Return (x, y) of the center of cell containing provided text 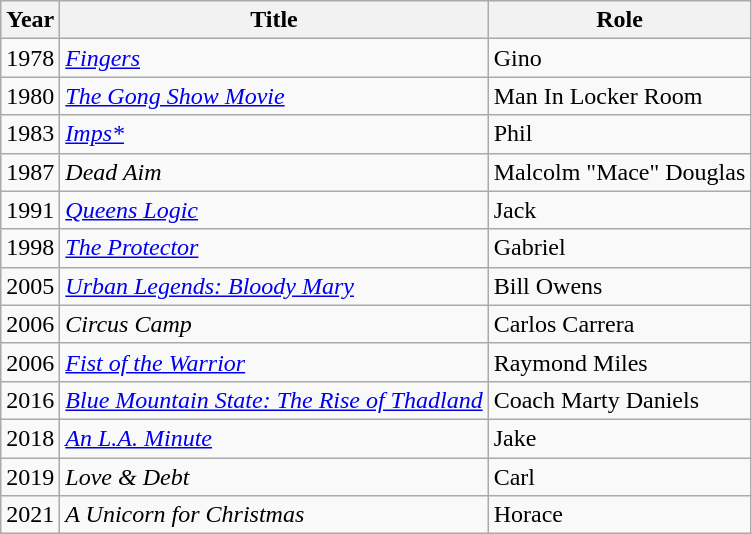
2019 (30, 477)
The Gong Show Movie (274, 96)
Bill Owens (620, 286)
Gino (620, 58)
A Unicorn for Christmas (274, 515)
1987 (30, 172)
Urban Legends: Bloody Mary (274, 286)
Malcolm "Mace" Douglas (620, 172)
Queens Logic (274, 210)
The Protector (274, 248)
2018 (30, 438)
Imps* (274, 134)
1998 (30, 248)
Jake (620, 438)
An L.A. Minute (274, 438)
Year (30, 20)
Fingers (274, 58)
Title (274, 20)
Fist of the Warrior (274, 362)
Gabriel (620, 248)
Love & Debt (274, 477)
1980 (30, 96)
Circus Camp (274, 324)
Blue Mountain State: The Rise of Thadland (274, 400)
Jack (620, 210)
Coach Marty Daniels (620, 400)
1983 (30, 134)
1978 (30, 58)
1991 (30, 210)
Horace (620, 515)
Phil (620, 134)
Carl (620, 477)
Carlos Carrera (620, 324)
Dead Aim (274, 172)
2021 (30, 515)
2005 (30, 286)
Role (620, 20)
Man In Locker Room (620, 96)
Raymond Miles (620, 362)
2016 (30, 400)
